Determine the (X, Y) coordinate at the center of the cell enclosing the given text.  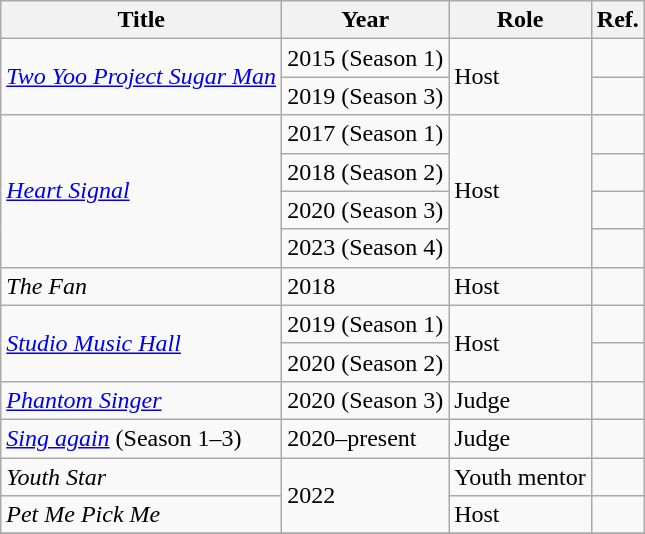
Studio Music Hall (142, 343)
Sing again (Season 1–3) (142, 438)
2018 (366, 286)
Title (142, 20)
2022 (366, 496)
Phantom Singer (142, 400)
Pet Me Pick Me (142, 515)
Two Yoo Project Sugar Man (142, 77)
Role (520, 20)
2023 (Season 4) (366, 248)
2017 (Season 1) (366, 134)
Heart Signal (142, 191)
Year (366, 20)
2020 (Season 2) (366, 362)
2019 (Season 1) (366, 324)
Youth mentor (520, 477)
2019 (Season 3) (366, 96)
The Fan (142, 286)
2015 (Season 1) (366, 58)
Youth Star (142, 477)
2020–present (366, 438)
2018 (Season 2) (366, 172)
Ref. (618, 20)
